Scan for the cell matching the given text and deliver its (X, Y) coordinate at center. 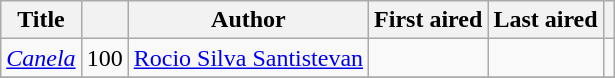
Last aired (546, 20)
Title (41, 20)
Rocio Silva Santistevan (248, 58)
Canela (41, 58)
Author (248, 20)
100 (104, 58)
First aired (428, 20)
